For the text-containing cell, return its midpoint in [X, Y] coordinate format. 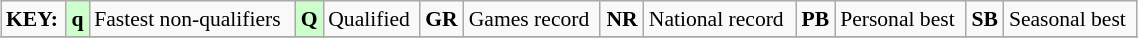
PB [816, 19]
GR [442, 19]
NR [622, 19]
National record [720, 19]
Q [309, 19]
Seasonal best [1070, 19]
q [78, 19]
Personal best [900, 19]
Qualified [371, 19]
SB [985, 19]
KEY: [34, 19]
Games record [532, 19]
Fastest non-qualifiers [192, 19]
